From the cell containing the given text, extract its center point as [X, Y] coordinate. 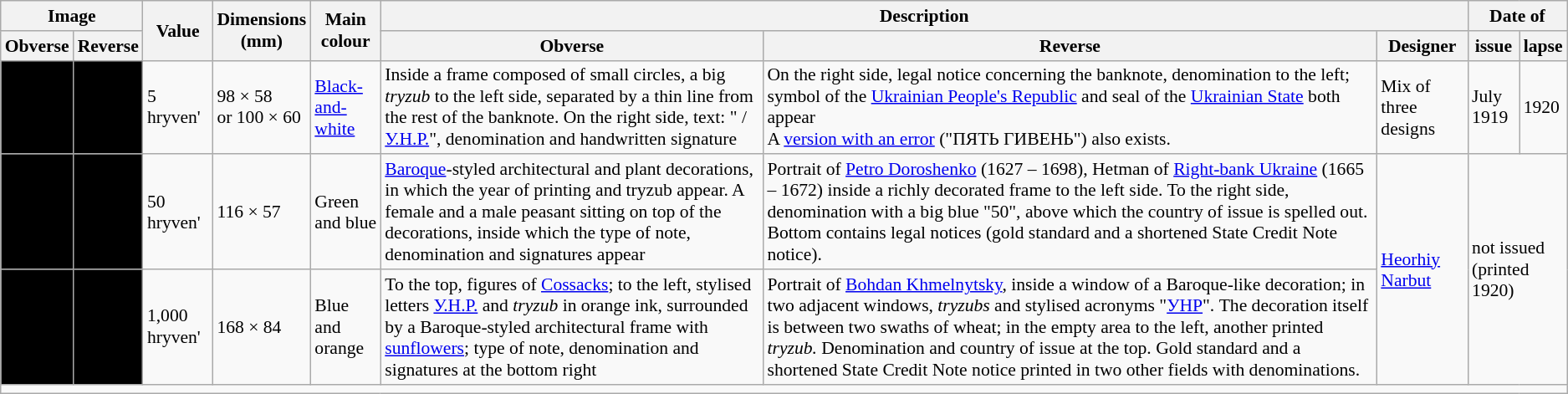
1920 [1544, 107]
Image [72, 16]
168 × 84 [261, 327]
Description [924, 16]
5 hryven' [178, 107]
Value [178, 30]
Black-and-white [345, 107]
lapse [1544, 46]
50 hryven' [178, 212]
not issued(printed 1920) [1517, 269]
Green and blue [345, 212]
Dimensions(mm) [261, 30]
Date of [1517, 16]
Heorhiy Narbut [1422, 269]
Designer [1422, 46]
116 × 57 [261, 212]
issue [1494, 46]
July 1919 [1494, 107]
1,000 hryven' [178, 327]
98 × 58or 100 × 60 [261, 107]
Main colour [345, 30]
Blue and orange [345, 327]
Mix of three designs [1422, 107]
